Pinpoint the cell where the given text exists, returning its (X, Y) midpoint coordinate. 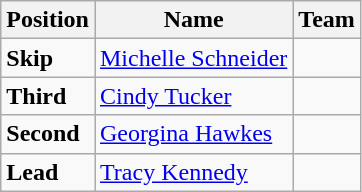
Name (193, 20)
Position (48, 20)
Cindy Tucker (193, 96)
Lead (48, 172)
Tracy Kennedy (193, 172)
Second (48, 134)
Third (48, 96)
Michelle Schneider (193, 58)
Skip (48, 58)
Georgina Hawkes (193, 134)
Team (327, 20)
